Provide the (x, y) coordinate of the cell's center where the given text is located.  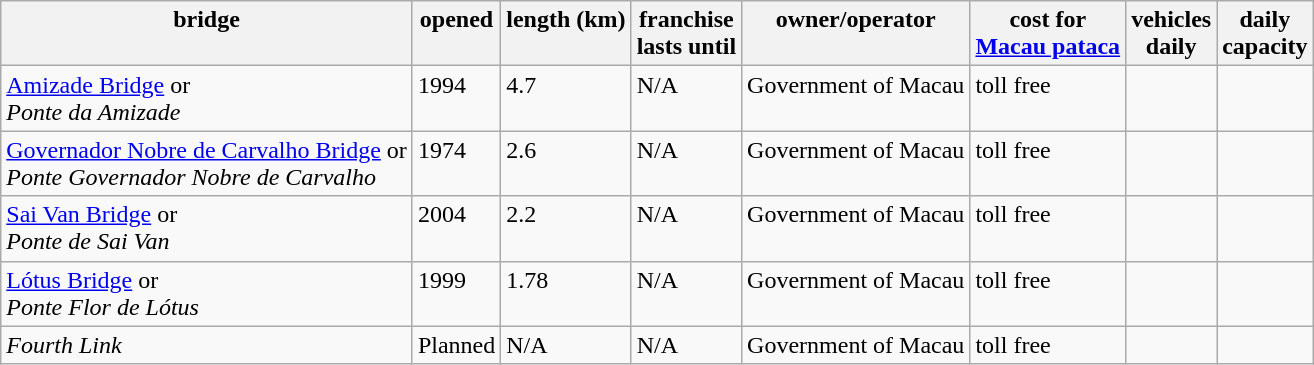
2004 (456, 228)
Amizade Bridge orPonte da Amizade (207, 98)
franchiselasts until (686, 34)
1994 (456, 98)
2.6 (566, 164)
Lótus Bridge orPonte Flor de Lótus (207, 294)
2.2 (566, 228)
bridge (207, 34)
1999 (456, 294)
length (km) (566, 34)
1.78 (566, 294)
1974 (456, 164)
owner/operator (856, 34)
cost forMacau pataca (1048, 34)
Sai Van Bridge orPonte de Sai Van (207, 228)
dailycapacity (1265, 34)
4.7 (566, 98)
vehiclesdaily (1172, 34)
Planned (456, 345)
opened (456, 34)
Fourth Link (207, 345)
Governador Nobre de Carvalho Bridge orPonte Governador Nobre de Carvalho (207, 164)
